Determine the (x, y) coordinate at the center of the cell enclosing the given text.  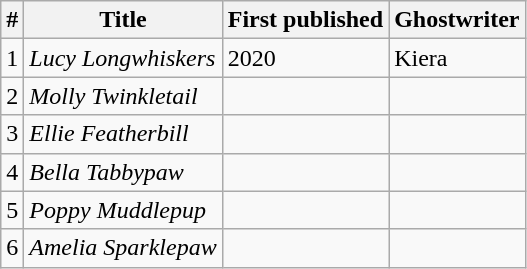
4 (12, 172)
Kiera (457, 58)
2 (12, 96)
2020 (305, 58)
Title (123, 20)
Molly Twinkletail (123, 96)
5 (12, 210)
Ellie Featherbill (123, 134)
First published (305, 20)
Ghostwriter (457, 20)
# (12, 20)
Amelia Sparklepaw (123, 248)
3 (12, 134)
6 (12, 248)
Poppy Muddlepup (123, 210)
Lucy Longwhiskers (123, 58)
1 (12, 58)
Bella Tabbypaw (123, 172)
